Find where the given text appears and provide that cell's center as [X, Y] coordinate. 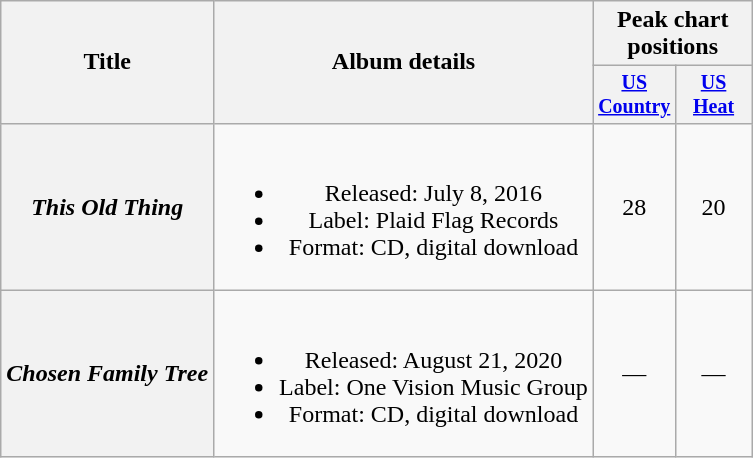
US Country [634, 94]
This Old Thing [108, 206]
US Heat [714, 94]
Released: August 21, 2020Label: One Vision Music GroupFormat: CD, digital download [404, 374]
Peak chart positions [672, 34]
Released: July 8, 2016Label: Plaid Flag RecordsFormat: CD, digital download [404, 206]
28 [634, 206]
Album details [404, 62]
Chosen Family Tree [108, 374]
20 [714, 206]
Title [108, 62]
